Return (X, Y) of the center of cell containing provided text 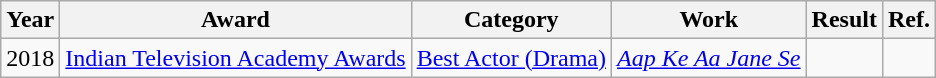
Result (844, 20)
Award (236, 20)
Year (30, 20)
Aap Ke Aa Jane Se (708, 58)
2018 (30, 58)
Category (511, 20)
Work (708, 20)
Best Actor (Drama) (511, 58)
Indian Television Academy Awards (236, 58)
Ref. (908, 20)
